From the cell containing the given text, extract its center point as [x, y] coordinate. 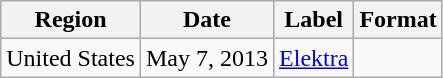
Date [206, 20]
Elektra [314, 58]
Region [71, 20]
May 7, 2013 [206, 58]
Label [314, 20]
Format [398, 20]
United States [71, 58]
